Provide the [x, y] coordinate of the cell's center where the given text is located.  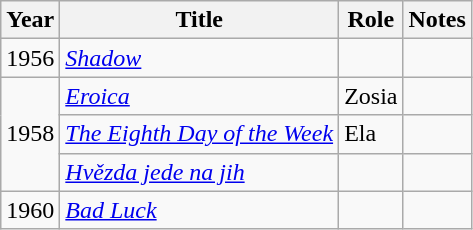
Year [30, 20]
Zosia [371, 96]
1958 [30, 134]
Shadow [200, 58]
The Eighth Day of the Week [200, 134]
1960 [30, 210]
Hvězda jede na jih [200, 172]
Eroica [200, 96]
Bad Luck [200, 210]
Role [371, 20]
Notes [437, 20]
Ela [371, 134]
1956 [30, 58]
Title [200, 20]
